Provide the (x, y) coordinate of the cell's center where the given text is located.  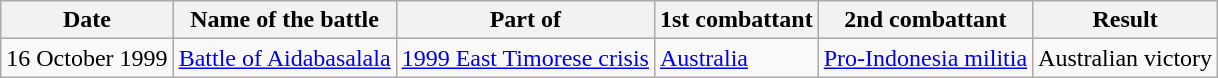
1st combattant (736, 20)
Name of the battle (284, 20)
Part of (525, 20)
Pro-Indonesia militia (925, 58)
Battle of Aidabasalala (284, 58)
Date (87, 20)
2nd combattant (925, 20)
16 October 1999 (87, 58)
Australian victory (1126, 58)
Australia (736, 58)
Result (1126, 20)
1999 East Timorese crisis (525, 58)
